Pinpoint the cell where the given text exists, returning its (x, y) midpoint coordinate. 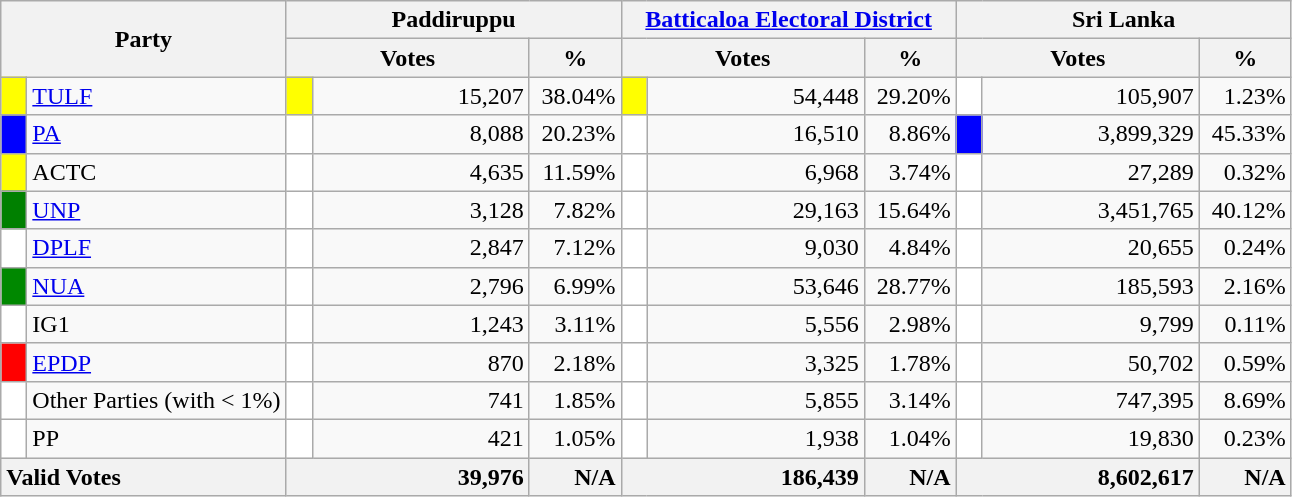
5,855 (756, 400)
8,088 (420, 134)
2.18% (575, 362)
ACTC (156, 172)
2.98% (910, 324)
3.11% (575, 324)
1.23% (1245, 96)
105,907 (1090, 96)
28.77% (910, 286)
15,207 (420, 96)
186,439 (742, 477)
8.69% (1245, 400)
Party (144, 39)
8.86% (910, 134)
29.20% (910, 96)
NUA (156, 286)
29,163 (756, 210)
Valid Votes (144, 477)
54,448 (756, 96)
1,938 (756, 438)
741 (420, 400)
20,655 (1090, 248)
1.05% (575, 438)
3,899,329 (1090, 134)
UNP (156, 210)
3.14% (910, 400)
38.04% (575, 96)
PA (156, 134)
53,646 (756, 286)
5,556 (756, 324)
3,451,765 (1090, 210)
19,830 (1090, 438)
6,968 (756, 172)
EPDP (156, 362)
747,395 (1090, 400)
15.64% (910, 210)
9,799 (1090, 324)
870 (420, 362)
50,702 (1090, 362)
7.82% (575, 210)
8,602,617 (1078, 477)
1,243 (420, 324)
6.99% (575, 286)
0.24% (1245, 248)
11.59% (575, 172)
7.12% (575, 248)
2.16% (1245, 286)
9,030 (756, 248)
TULF (156, 96)
1.04% (910, 438)
39,976 (408, 477)
27,289 (1090, 172)
1.85% (575, 400)
4.84% (910, 248)
4,635 (420, 172)
Other Parties (with < 1%) (156, 400)
0.59% (1245, 362)
2,847 (420, 248)
20.23% (575, 134)
45.33% (1245, 134)
0.23% (1245, 438)
3,325 (756, 362)
Batticaloa Electoral District (788, 20)
3.74% (910, 172)
3,128 (420, 210)
Paddiruppu (454, 20)
16,510 (756, 134)
421 (420, 438)
185,593 (1090, 286)
PP (156, 438)
40.12% (1245, 210)
DPLF (156, 248)
2,796 (420, 286)
0.32% (1245, 172)
Sri Lanka (1124, 20)
1.78% (910, 362)
IG1 (156, 324)
0.11% (1245, 324)
